Capture the cell that displays the provided text and extract its [x, y] central coordinate. 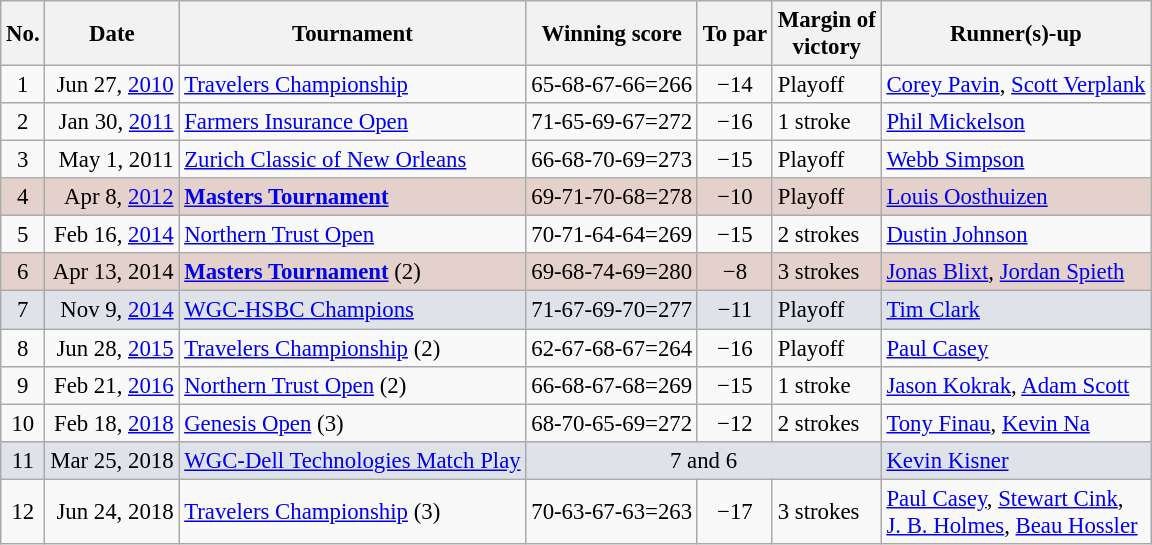
Feb 16, 2014 [112, 235]
Feb 18, 2018 [112, 423]
Masters Tournament (2) [352, 273]
−14 [734, 85]
Genesis Open (3) [352, 423]
Travelers Championship [352, 85]
Webb Simpson [1016, 160]
Apr 8, 2012 [112, 197]
−12 [734, 423]
May 1, 2011 [112, 160]
70-71-64-64=269 [612, 235]
65-68-67-66=266 [612, 85]
Phil Mickelson [1016, 122]
−10 [734, 197]
66-68-70-69=273 [612, 160]
12 [23, 512]
69-68-74-69=280 [612, 273]
Tony Finau, Kevin Na [1016, 423]
Winning score [612, 34]
Farmers Insurance Open [352, 122]
66-68-67-68=269 [612, 385]
Northern Trust Open (2) [352, 385]
WGC-HSBC Champions [352, 310]
7 [23, 310]
Paul Casey, Stewart Cink, J. B. Holmes, Beau Hossler [1016, 512]
Northern Trust Open [352, 235]
5 [23, 235]
Runner(s)-up [1016, 34]
69-71-70-68=278 [612, 197]
Feb 21, 2016 [112, 385]
Jun 28, 2015 [112, 348]
71-67-69-70=277 [612, 310]
Kevin Kisner [1016, 460]
Margin ofvictory [826, 34]
7 and 6 [704, 460]
Jan 30, 2011 [112, 122]
8 [23, 348]
Nov 9, 2014 [112, 310]
Paul Casey [1016, 348]
WGC-Dell Technologies Match Play [352, 460]
Tournament [352, 34]
68-70-65-69=272 [612, 423]
−11 [734, 310]
2 [23, 122]
Travelers Championship (3) [352, 512]
11 [23, 460]
6 [23, 273]
Jonas Blixt, Jordan Spieth [1016, 273]
Apr 13, 2014 [112, 273]
1 [23, 85]
Zurich Classic of New Orleans [352, 160]
No. [23, 34]
Louis Oosthuizen [1016, 197]
Jun 27, 2010 [112, 85]
Tim Clark [1016, 310]
4 [23, 197]
Dustin Johnson [1016, 235]
Corey Pavin, Scott Verplank [1016, 85]
Mar 25, 2018 [112, 460]
Masters Tournament [352, 197]
9 [23, 385]
Jun 24, 2018 [112, 512]
62-67-68-67=264 [612, 348]
Jason Kokrak, Adam Scott [1016, 385]
Date [112, 34]
−8 [734, 273]
3 [23, 160]
Travelers Championship (2) [352, 348]
To par [734, 34]
70-63-67-63=263 [612, 512]
−17 [734, 512]
10 [23, 423]
71-65-69-67=272 [612, 122]
